Capture the cell that displays the provided text and extract its [X, Y] central coordinate. 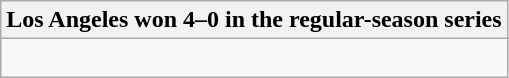
Los Angeles won 4–0 in the regular-season series [254, 20]
